Return the [x, y] coordinate for the center point of the cell that contains the specified text.  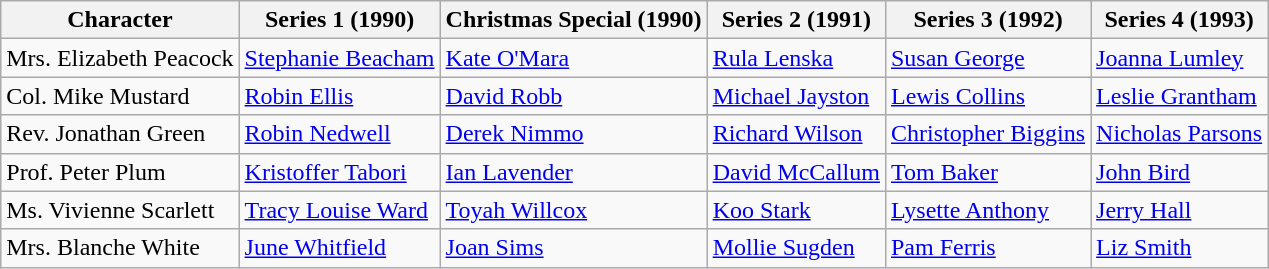
Robin Ellis [340, 96]
Character [120, 20]
Tracy Louise Ward [340, 210]
Joan Sims [574, 248]
Liz Smith [1180, 248]
Susan George [988, 58]
Rev. Jonathan Green [120, 134]
Robin Nedwell [340, 134]
Mrs. Elizabeth Peacock [120, 58]
Joanna Lumley [1180, 58]
Mollie Sugden [796, 248]
Ian Lavender [574, 172]
Kristoffer Tabori [340, 172]
Christopher Biggins [988, 134]
David McCallum [796, 172]
Stephanie Beacham [340, 58]
Pam Ferris [988, 248]
Series 3 (1992) [988, 20]
Richard Wilson [796, 134]
Series 4 (1993) [1180, 20]
Toyah Willcox [574, 210]
Lysette Anthony [988, 210]
Series 2 (1991) [796, 20]
Rula Lenska [796, 58]
Lewis Collins [988, 96]
Christmas Special (1990) [574, 20]
Tom Baker [988, 172]
Koo Stark [796, 210]
Prof. Peter Plum [120, 172]
John Bird [1180, 172]
Jerry Hall [1180, 210]
Ms. Vivienne Scarlett [120, 210]
Michael Jayston [796, 96]
David Robb [574, 96]
June Whitfield [340, 248]
Mrs. Blanche White [120, 248]
Kate O'Mara [574, 58]
Series 1 (1990) [340, 20]
Col. Mike Mustard [120, 96]
Nicholas Parsons [1180, 134]
Leslie Grantham [1180, 96]
Derek Nimmo [574, 134]
